Determine the (X, Y) coordinate at the center of the cell enclosing the given text.  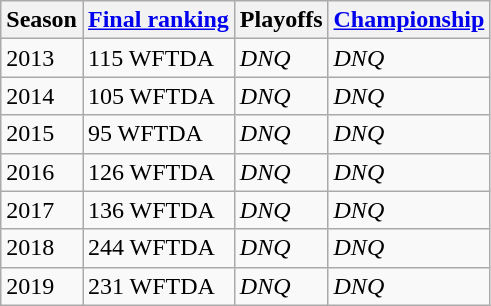
231 WFTDA (158, 286)
95 WFTDA (158, 134)
115 WFTDA (158, 58)
Championship (409, 20)
2013 (42, 58)
Playoffs (281, 20)
2016 (42, 172)
2018 (42, 248)
Final ranking (158, 20)
2015 (42, 134)
244 WFTDA (158, 248)
105 WFTDA (158, 96)
Season (42, 20)
136 WFTDA (158, 210)
2019 (42, 286)
126 WFTDA (158, 172)
2014 (42, 96)
2017 (42, 210)
